Return (x, y) of the center of cell containing provided text 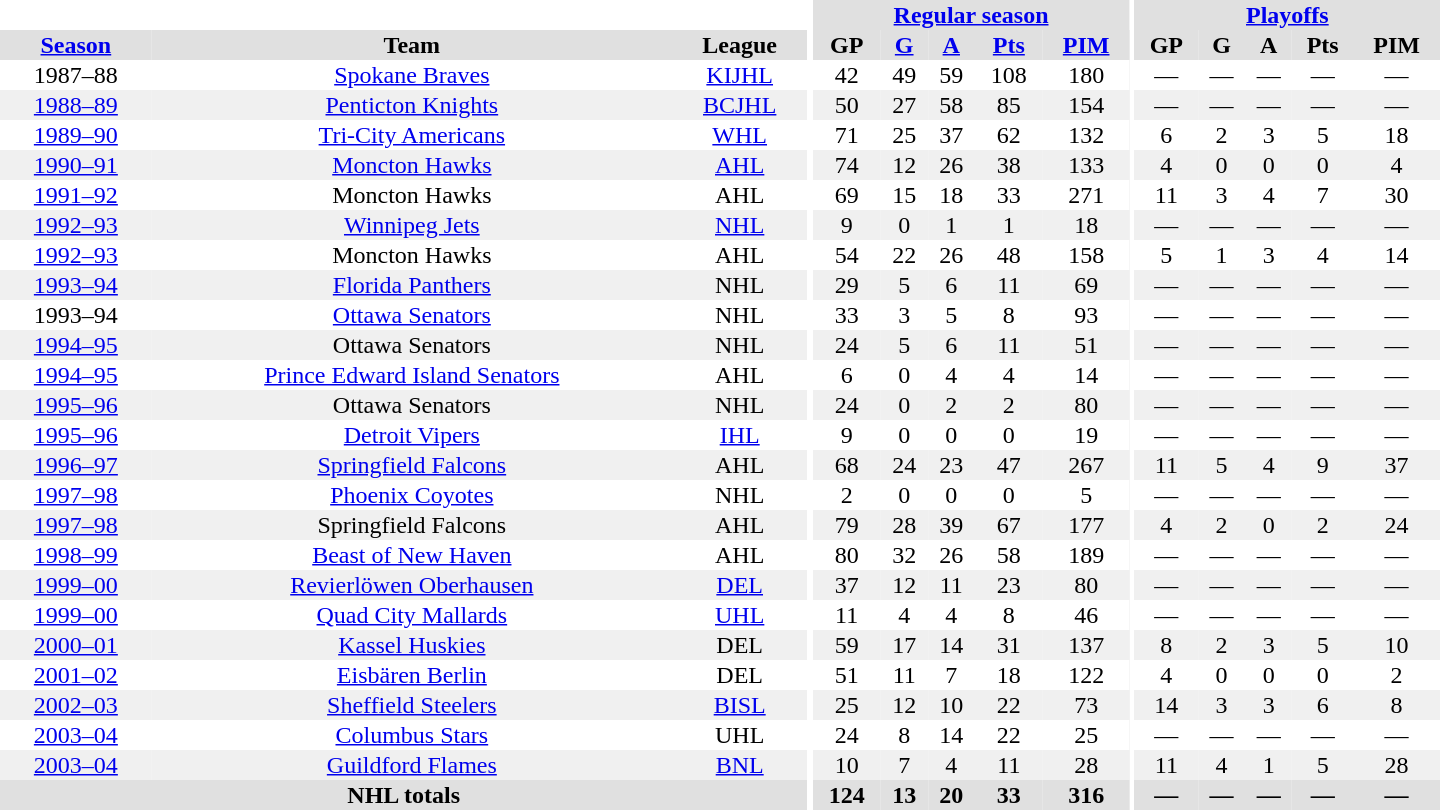
48 (1009, 255)
13 (904, 795)
180 (1086, 75)
15 (904, 195)
42 (847, 75)
54 (847, 255)
17 (904, 645)
Winnipeg Jets (412, 225)
50 (847, 105)
Penticton Knights (412, 105)
49 (904, 75)
74 (847, 165)
BNL (740, 765)
267 (1086, 465)
31 (1009, 645)
158 (1086, 255)
Sheffield Steelers (412, 705)
Beast of New Haven (412, 555)
Florida Panthers (412, 285)
League (740, 45)
20 (952, 795)
32 (904, 555)
1989–90 (76, 135)
BISL (740, 705)
2000–01 (76, 645)
47 (1009, 465)
132 (1086, 135)
WHL (740, 135)
IHL (740, 435)
KIJHL (740, 75)
177 (1086, 525)
46 (1086, 615)
Columbus Stars (412, 735)
Prince Edward Island Senators (412, 375)
108 (1009, 75)
2001–02 (76, 675)
1996–97 (76, 465)
93 (1086, 315)
154 (1086, 105)
Revierlöwen Oberhausen (412, 585)
Phoenix Coyotes (412, 495)
1998–99 (76, 555)
271 (1086, 195)
19 (1086, 435)
1988–89 (76, 105)
30 (1396, 195)
Eisbären Berlin (412, 675)
Playoffs (1288, 15)
68 (847, 465)
2002–03 (76, 705)
Quad City Mallards (412, 615)
29 (847, 285)
62 (1009, 135)
71 (847, 135)
Season (76, 45)
Detroit Vipers (412, 435)
316 (1086, 795)
133 (1086, 165)
189 (1086, 555)
BCJHL (740, 105)
39 (952, 525)
1990–91 (76, 165)
Guildford Flames (412, 765)
38 (1009, 165)
67 (1009, 525)
Spokane Braves (412, 75)
Kassel Huskies (412, 645)
Team (412, 45)
137 (1086, 645)
Tri-City Americans (412, 135)
122 (1086, 675)
NHL totals (404, 795)
124 (847, 795)
1991–92 (76, 195)
Regular season (972, 15)
85 (1009, 105)
79 (847, 525)
1987–88 (76, 75)
27 (904, 105)
73 (1086, 705)
